Output the [x, y] coordinate of the center of the cell containing the given text.  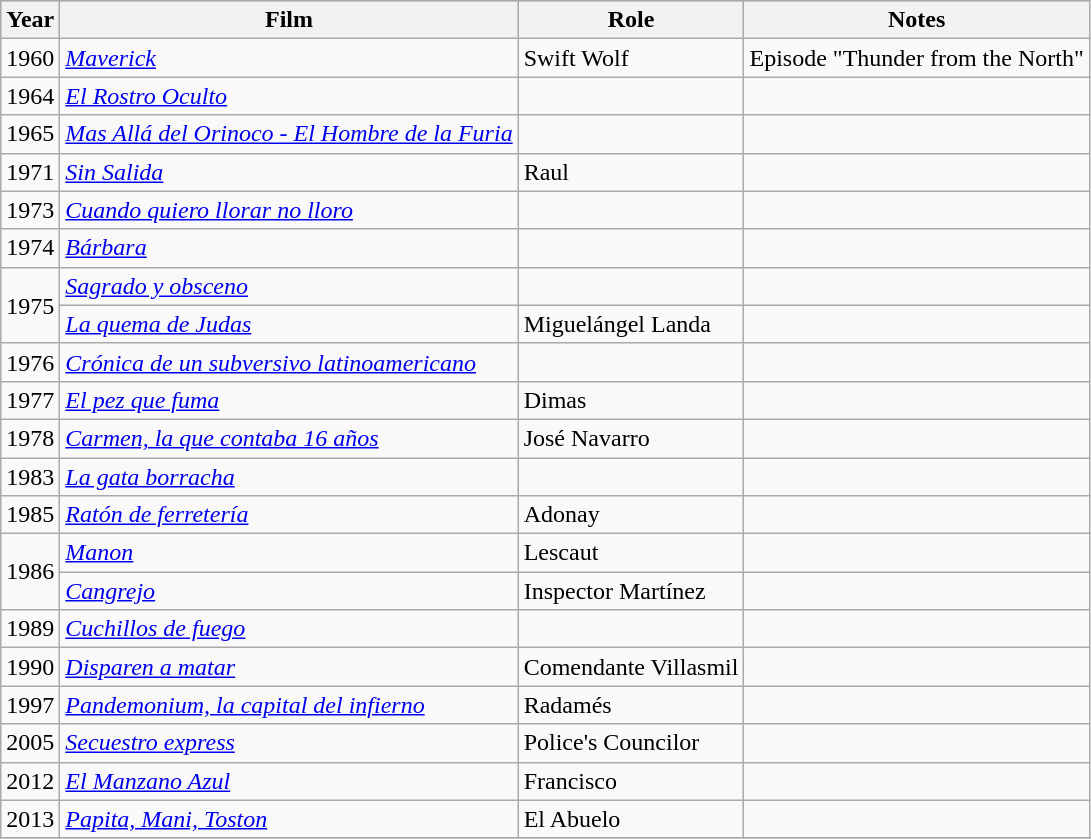
José Navarro [631, 438]
1964 [30, 96]
Mas Allá del Orinoco - El Hombre de la Furia [289, 134]
Crónica de un subversivo latinoamericano [289, 362]
Role [631, 20]
Secuestro express [289, 743]
1960 [30, 58]
Police's Councilor [631, 743]
1974 [30, 248]
1997 [30, 705]
Sin Salida [289, 172]
La gata borracha [289, 477]
1986 [30, 572]
Swift Wolf [631, 58]
Papita, Mani, Toston [289, 819]
1985 [30, 515]
Adonay [631, 515]
Cuando quiero llorar no lloro [289, 210]
Film [289, 20]
1965 [30, 134]
1975 [30, 305]
Raul [631, 172]
Manon [289, 553]
2012 [30, 781]
1977 [30, 400]
2013 [30, 819]
Maverick [289, 58]
La quema de Judas [289, 324]
Miguelángel Landa [631, 324]
Inspector Martínez [631, 591]
1973 [30, 210]
Radamés [631, 705]
1990 [30, 667]
El Abuelo [631, 819]
Lescaut [631, 553]
1976 [30, 362]
Cuchillos de fuego [289, 629]
Year [30, 20]
1971 [30, 172]
Comendante Villasmil [631, 667]
Francisco [631, 781]
Disparen a matar [289, 667]
1983 [30, 477]
Notes [916, 20]
Carmen, la que contaba 16 años [289, 438]
1978 [30, 438]
El pez que fuma [289, 400]
Pandemonium, la capital del infierno [289, 705]
Episode "Thunder from the North" [916, 58]
Ratón de ferretería [289, 515]
Bárbara [289, 248]
Sagrado y obsceno [289, 286]
Cangrejo [289, 591]
2005 [30, 743]
El Rostro Oculto [289, 96]
Dimas [631, 400]
El Manzano Azul [289, 781]
1989 [30, 629]
